From the cell containing the given text, extract its center point as [x, y] coordinate. 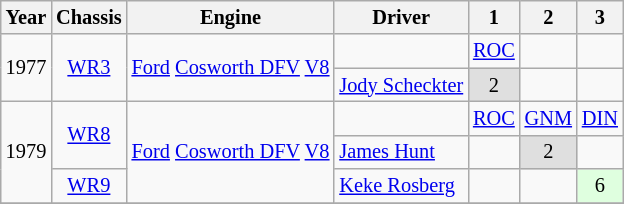
Driver [401, 17]
6 [600, 186]
Chassis [88, 17]
GNM [548, 118]
3 [600, 17]
James Hunt [401, 152]
WR3 [88, 68]
Engine [231, 17]
1 [494, 17]
1979 [26, 152]
DIN [600, 118]
1977 [26, 68]
WR9 [88, 186]
Keke Rosberg [401, 186]
Year [26, 17]
Jody Scheckter [401, 85]
WR8 [88, 134]
